For the text-containing cell, return its midpoint in [X, Y] coordinate format. 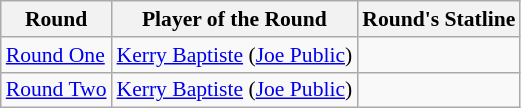
Round One [56, 55]
Round Two [56, 90]
Round's Statline [438, 19]
Round [56, 19]
Player of the Round [235, 19]
